Find where the given text appears and provide that cell's center as (x, y) coordinate. 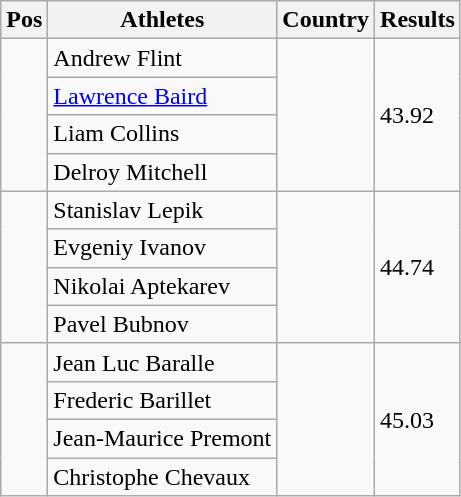
Andrew Flint (162, 58)
Frederic Barillet (162, 400)
Lawrence Baird (162, 96)
Christophe Chevaux (162, 477)
Jean Luc Baralle (162, 362)
44.74 (418, 267)
Nikolai Aptekarev (162, 286)
Stanislav Lepik (162, 210)
Jean-Maurice Premont (162, 438)
Athletes (162, 20)
Pavel Bubnov (162, 324)
Results (418, 20)
43.92 (418, 115)
45.03 (418, 419)
Country (326, 20)
Liam Collins (162, 134)
Delroy Mitchell (162, 172)
Evgeniy Ivanov (162, 248)
Pos (24, 20)
